Detect which cell encompasses the target text, then output its (x, y) center coordinate. 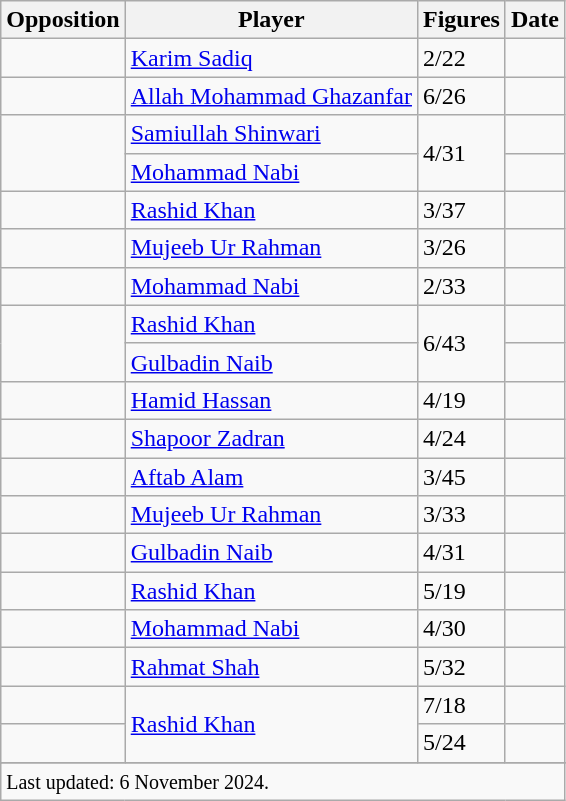
2/22 (461, 58)
Rahmat Shah (271, 667)
Opposition (63, 20)
5/24 (461, 743)
3/37 (461, 210)
3/26 (461, 248)
Shapoor Zadran (271, 438)
2/33 (461, 286)
Figures (461, 20)
3/33 (461, 515)
Samiullah Shinwari (271, 134)
3/45 (461, 477)
6/26 (461, 96)
Player (271, 20)
5/32 (461, 667)
6/43 (461, 343)
Karim Sadiq (271, 58)
Last updated: 6 November 2024. (283, 781)
4/24 (461, 438)
4/19 (461, 400)
7/18 (461, 705)
Date (534, 20)
5/19 (461, 591)
Allah Mohammad Ghazanfar (271, 96)
Aftab Alam (271, 477)
4/30 (461, 629)
Hamid Hassan (271, 400)
